Find where the given text appears and provide that cell's center as [x, y] coordinate. 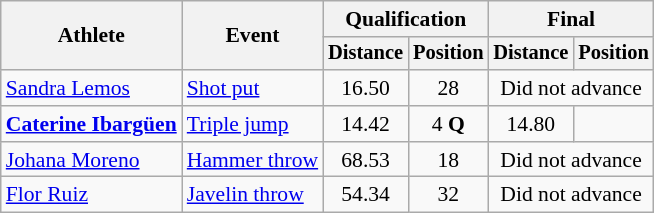
54.34 [366, 195]
Hammer throw [252, 160]
14.42 [366, 124]
16.50 [366, 88]
Caterine Ibargüen [92, 124]
4 Q [448, 124]
Javelin throw [252, 195]
Triple jump [252, 124]
Qualification [406, 19]
28 [448, 88]
Johana Moreno [92, 160]
32 [448, 195]
Athlete [92, 36]
14.80 [530, 124]
Final [570, 19]
68.53 [366, 160]
Event [252, 36]
Flor Ruiz [92, 195]
18 [448, 160]
Shot put [252, 88]
Sandra Lemos [92, 88]
